Detect which cell encompasses the target text, then output its (X, Y) center coordinate. 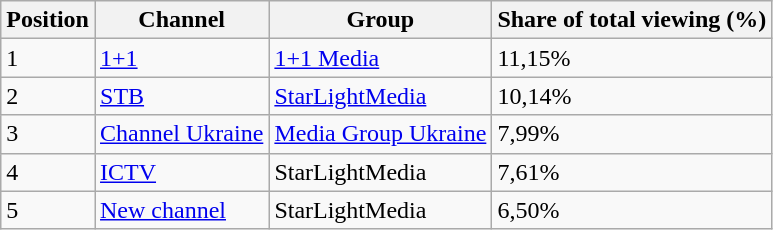
3 (48, 134)
11,15% (632, 58)
Channel Ukraine (181, 134)
Position (48, 20)
Share of total viewing (%) (632, 20)
Channel (181, 20)
4 (48, 172)
2 (48, 96)
6,50% (632, 210)
1+1 (181, 58)
Media Group Ukraine (380, 134)
5 (48, 210)
1+1 Media (380, 58)
ICTV (181, 172)
STB (181, 96)
New channel (181, 210)
1 (48, 58)
10,14% (632, 96)
7,99% (632, 134)
7,61% (632, 172)
Group (380, 20)
